Extract the (X, Y) coordinate from the center of the cell holding the provided text.  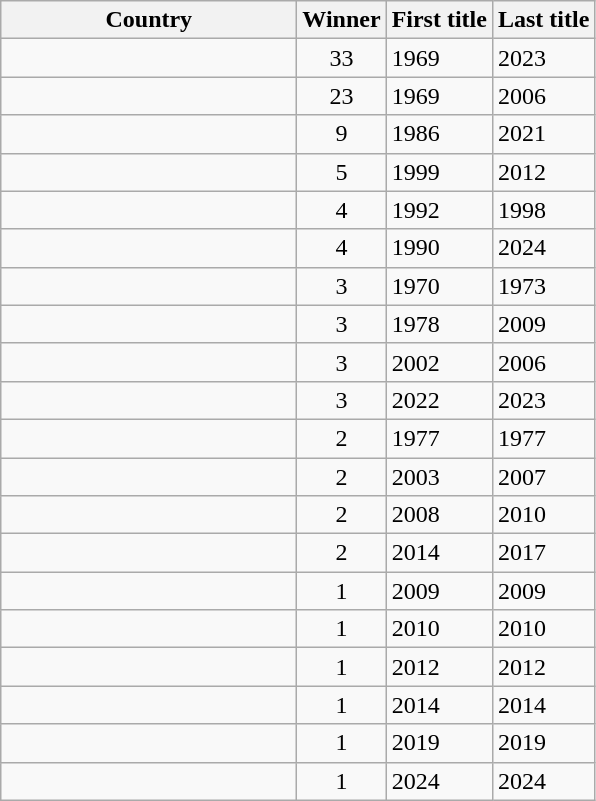
1986 (439, 134)
5 (342, 172)
Country (149, 20)
1998 (543, 210)
Last title (543, 20)
1973 (543, 286)
2017 (543, 553)
23 (342, 96)
1970 (439, 286)
33 (342, 58)
1992 (439, 210)
2022 (439, 400)
2003 (439, 477)
2002 (439, 362)
1990 (439, 248)
1999 (439, 172)
2007 (543, 477)
9 (342, 134)
1978 (439, 324)
2008 (439, 515)
First title (439, 20)
2021 (543, 134)
Winner (342, 20)
